Return the [X, Y] coordinate for the center point of the cell that contains the specified text.  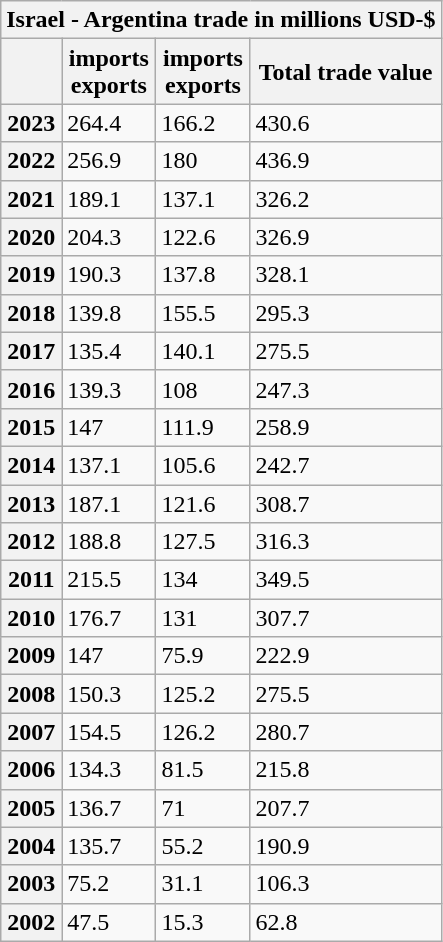
134 [203, 580]
Total trade value [346, 72]
135.4 [109, 351]
215.8 [346, 770]
2002 [32, 922]
121.6 [203, 503]
2022 [32, 161]
190.9 [346, 846]
215.5 [109, 580]
31.1 [203, 884]
2023 [32, 123]
166.2 [203, 123]
307.7 [346, 618]
2005 [32, 808]
136.7 [109, 808]
2017 [32, 351]
2016 [32, 389]
55.2 [203, 846]
2007 [32, 732]
326.9 [346, 237]
2012 [32, 542]
2020 [32, 237]
108 [203, 389]
176.7 [109, 618]
Israel - Argentina trade in millions USD-$ [221, 20]
105.6 [203, 465]
308.7 [346, 503]
47.5 [109, 922]
2008 [32, 694]
430.6 [346, 123]
106.3 [346, 884]
180 [203, 161]
187.1 [109, 503]
2003 [32, 884]
2006 [32, 770]
155.5 [203, 313]
137.8 [203, 275]
188.8 [109, 542]
2009 [32, 656]
111.9 [203, 427]
62.8 [346, 922]
295.3 [346, 313]
190.3 [109, 275]
75.2 [109, 884]
189.1 [109, 199]
328.1 [346, 275]
2013 [32, 503]
126.2 [203, 732]
81.5 [203, 770]
135.7 [109, 846]
204.3 [109, 237]
222.9 [346, 656]
264.4 [109, 123]
15.3 [203, 922]
134.3 [109, 770]
150.3 [109, 694]
2018 [32, 313]
154.5 [109, 732]
326.2 [346, 199]
75.9 [203, 656]
125.2 [203, 694]
2019 [32, 275]
2011 [32, 580]
122.6 [203, 237]
258.9 [346, 427]
436.9 [346, 161]
127.5 [203, 542]
2021 [32, 199]
256.9 [109, 161]
2015 [32, 427]
131 [203, 618]
2010 [32, 618]
349.5 [346, 580]
247.3 [346, 389]
316.3 [346, 542]
2014 [32, 465]
71 [203, 808]
140.1 [203, 351]
280.7 [346, 732]
242.7 [346, 465]
139.8 [109, 313]
139.3 [109, 389]
2004 [32, 846]
207.7 [346, 808]
